Capture the cell that displays the provided text and extract its [x, y] central coordinate. 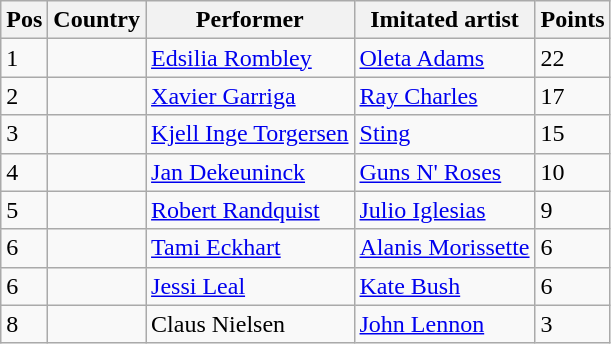
2 [24, 96]
Country [97, 20]
8 [24, 324]
Julio Iglesias [444, 210]
Tami Eckhart [250, 248]
Guns N' Roses [444, 172]
Xavier Garriga [250, 96]
4 [24, 172]
Kate Bush [444, 286]
Alanis Morissette [444, 248]
10 [572, 172]
5 [24, 210]
Jan Dekeuninck [250, 172]
Ray Charles [444, 96]
15 [572, 134]
17 [572, 96]
Kjell Inge Torgersen [250, 134]
Imitated artist [444, 20]
Sting [444, 134]
1 [24, 58]
Points [572, 20]
Robert Randquist [250, 210]
9 [572, 210]
Jessi Leal [250, 286]
22 [572, 58]
Claus Nielsen [250, 324]
Performer [250, 20]
John Lennon [444, 324]
Pos [24, 20]
Edsilia Rombley [250, 58]
Oleta Adams [444, 58]
